Scan for the cell matching the given text and deliver its (x, y) coordinate at center. 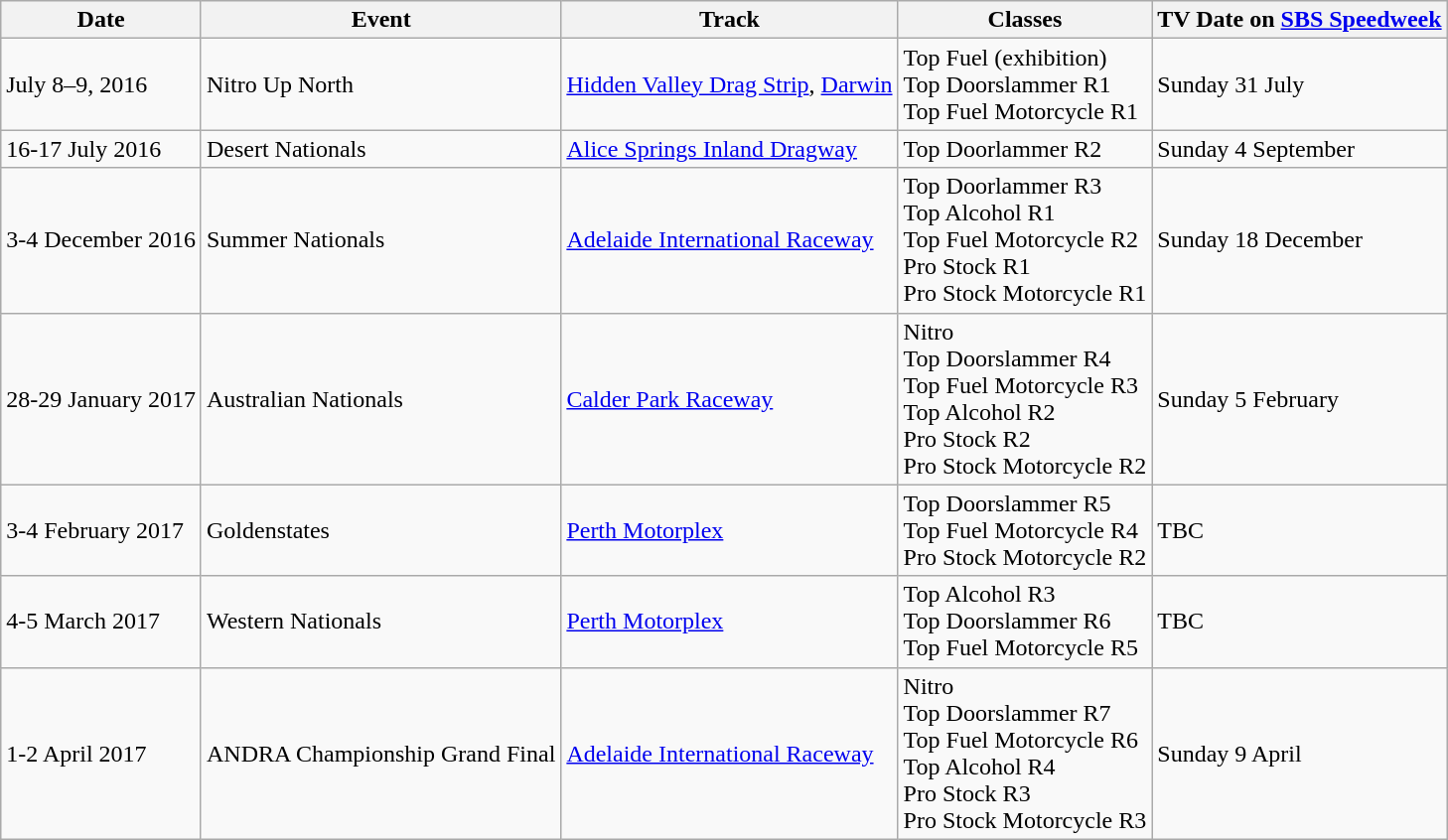
Australian Nationals (380, 399)
16-17 July 2016 (101, 149)
NitroTop Doorslammer R4Top Fuel Motorcycle R3Top Alcohol R2Pro Stock R2Pro Stock Motorcycle R2 (1025, 399)
Date (101, 20)
Sunday 9 April (1299, 753)
Top Alcohol R3Top Doorslammer R6Top Fuel Motorcycle R5 (1025, 622)
Summer Nationals (380, 240)
Event (380, 20)
Sunday 4 September (1299, 149)
Top Doorlammer R2 (1025, 149)
Classes (1025, 20)
Sunday 31 July (1299, 84)
28-29 January 2017 (101, 399)
TV Date on SBS Speedweek (1299, 20)
Western Nationals (380, 622)
Top Doorlammer R3Top Alcohol R1Top Fuel Motorcycle R2Pro Stock R1Pro Stock Motorcycle R1 (1025, 240)
Sunday 5 February (1299, 399)
3-4 February 2017 (101, 530)
Goldenstates (380, 530)
Calder Park Raceway (729, 399)
Hidden Valley Drag Strip, Darwin (729, 84)
NitroTop Doorslammer R7Top Fuel Motorcycle R6Top Alcohol R4Pro Stock R3Pro Stock Motorcycle R3 (1025, 753)
Desert Nationals (380, 149)
Alice Springs Inland Dragway (729, 149)
Track (729, 20)
Top Doorslammer R5Top Fuel Motorcycle R4Pro Stock Motorcycle R2 (1025, 530)
3-4 December 2016 (101, 240)
July 8–9, 2016 (101, 84)
1-2 April 2017 (101, 753)
Sunday 18 December (1299, 240)
4-5 March 2017 (101, 622)
Top Fuel (exhibition)Top Doorslammer R1Top Fuel Motorcycle R1 (1025, 84)
Nitro Up North (380, 84)
ANDRA Championship Grand Final (380, 753)
